Pinpoint the cell where the given text exists, returning its [x, y] midpoint coordinate. 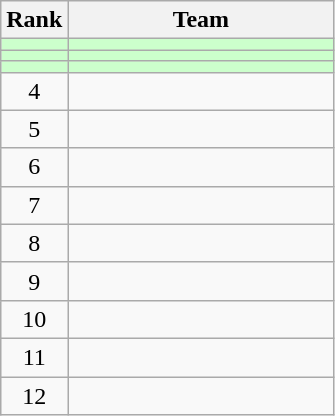
9 [34, 281]
11 [34, 357]
10 [34, 319]
Rank [34, 20]
6 [34, 167]
5 [34, 129]
8 [34, 243]
7 [34, 205]
Team [201, 20]
12 [34, 395]
4 [34, 91]
